Search for the cell housing the specified text and yield its (X, Y) center coordinate. 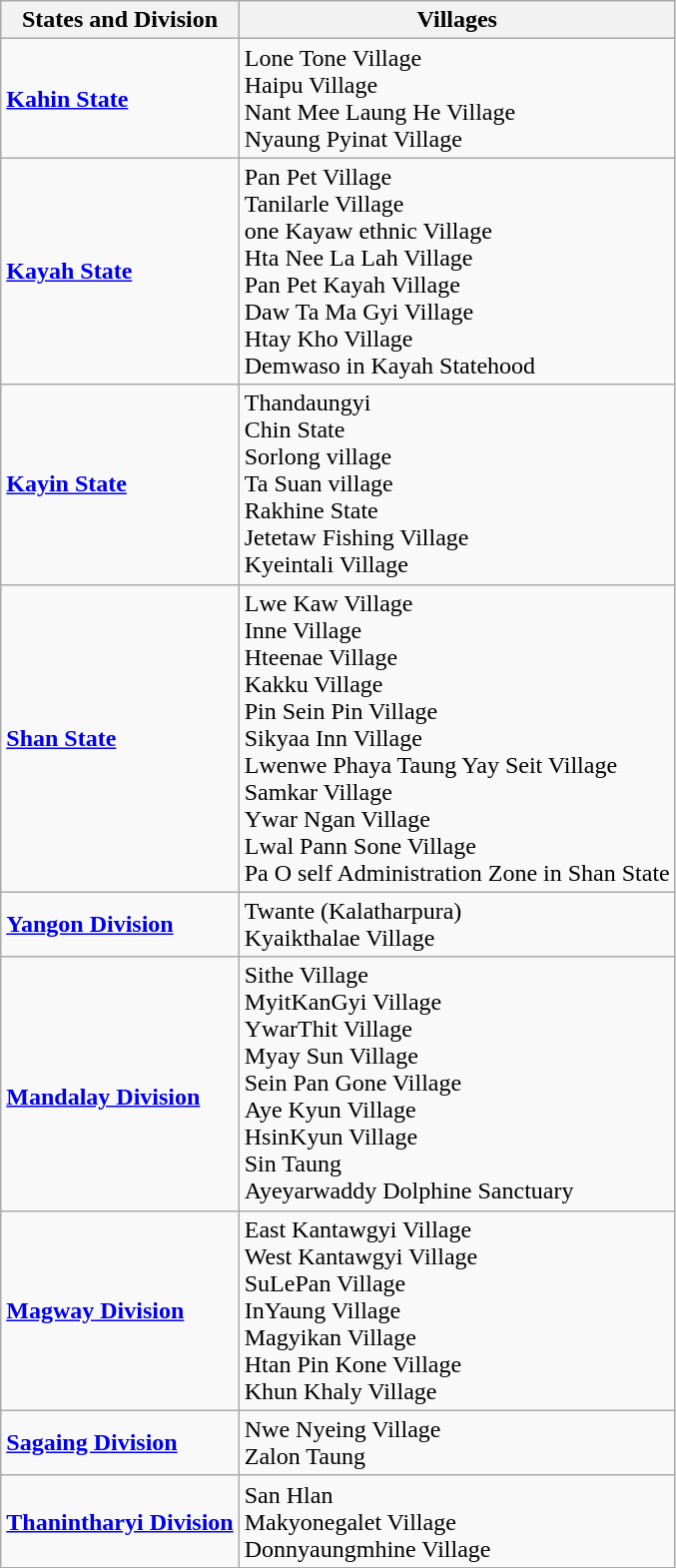
Shan State (120, 738)
Nwe Nyeing VillageZalon Taung (457, 1442)
States and Division (120, 20)
Kayin State (120, 484)
Mandalay Division (120, 1084)
Lone Tone VillageHaipu VillageNant Mee Laung He VillageNyaung Pyinat Village (457, 98)
ThandaungyiChin StateSorlong villageTa Suan villageRakhine StateJetetaw Fishing VillageKyeintali Village (457, 484)
Villages (457, 20)
Yangon Division (120, 925)
Kayah State (120, 272)
Magway Division (120, 1310)
Kahin State (120, 98)
Twante (Kalatharpura)Kyaikthalae Village (457, 925)
San HlanMakyonegalet VillageDonnyaungmhine Village (457, 1521)
East Kantawgyi VillageWest Kantawgyi VillageSuLePan VillageInYaung VillageMagyikan VillageHtan Pin Kone VillageKhun Khaly Village (457, 1310)
Thanintharyi Division (120, 1521)
Sagaing Division (120, 1442)
